Return the (x, y) coordinate for the center point of the cell that contains the specified text.  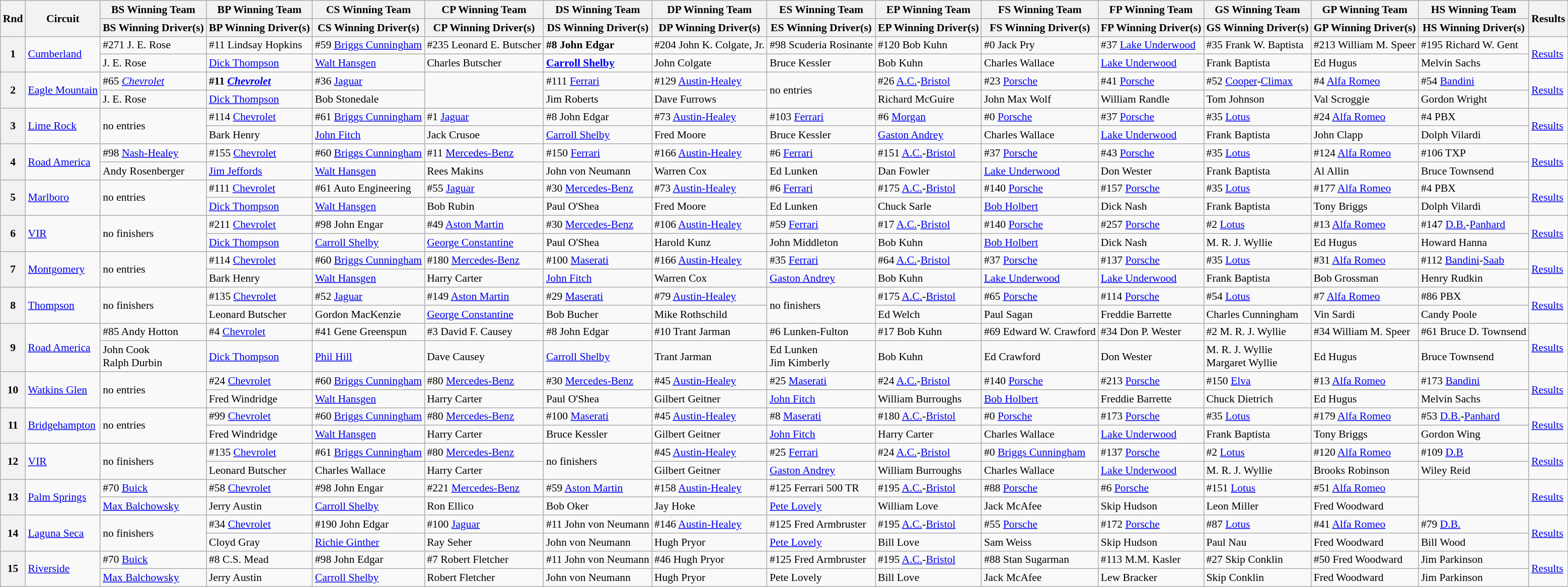
14 (13, 533)
8 (13, 305)
#52 Cooper-Climax (1257, 81)
CP Winning Team (484, 10)
FP Winning Driver(s) (1151, 28)
#36 Jaguar (368, 81)
#3 David F. Causey (484, 332)
#6 Lunken-Fulton (822, 332)
EP Winning Team (928, 10)
#151 Lotus (1257, 488)
7 (13, 270)
#61 Bruce D. Townsend (1474, 332)
#113 M.M. Kasler (1151, 560)
Mike Rothschild (710, 314)
#49 Aston Martin (484, 225)
#50 Fred Woodward (1365, 560)
Watkins Glen (62, 389)
DP Winning Team (710, 10)
Cloyd Gray (260, 542)
Sam Weiss (1040, 542)
#235 Leonard E. Butscher (484, 45)
Jim Roberts (598, 99)
Dan Fowler (928, 171)
GP Winning Team (1365, 10)
#55 Jaguar (484, 189)
Montgomery (62, 270)
Brooks Robinson (1365, 470)
Cumberland (62, 54)
Dave Furrows (710, 99)
3 (13, 126)
#172 Porsche (1151, 524)
Bob Grossman (1365, 279)
#180 Mercedes-Benz (484, 261)
Richard McGuire (928, 99)
BS Winning Team (153, 10)
#204 John K. Colgate, Jr. (710, 45)
#151 A.C.-Bristol (928, 153)
#24 Alfa Romeo (1365, 117)
BP Winning Driver(s) (260, 28)
#173 Porsche (1151, 416)
Lime Rock (62, 126)
#35 Ferrari (822, 261)
#8 C.S. Mead (260, 560)
DS Winning Driver(s) (598, 28)
CS Winning Team (368, 10)
#51 Alfa Romeo (1365, 488)
Jay Hoke (710, 507)
Dave Causey (484, 356)
Marlboro (62, 197)
Phil Hill (368, 356)
#25 Ferrari (822, 453)
#150 Ferrari (598, 153)
#177 Alfa Romeo (1365, 189)
Bob Oker (598, 507)
#4 Alfa Romeo (1365, 81)
#85 Andy Hotton (153, 332)
Ed Crawford (1040, 356)
#190 John Edgar (368, 524)
Eagle Mountain (62, 91)
#46 Hugh Pryor (710, 560)
#88 Porsche (1040, 488)
#147 D.B.-Panhard (1474, 225)
#31 Alfa Romeo (1365, 261)
Skip Conklin (1257, 578)
Gordon Wright (1474, 99)
#103 Ferrari (822, 117)
#34 Don P. Wester (1151, 332)
#55 Porsche (1040, 524)
BP Winning Team (260, 10)
13 (13, 497)
Andy Rosenberger (153, 171)
#2 M. R. J. Wyllie (1257, 332)
#129 Austin-Healey (710, 81)
#41 Gene Greenspun (368, 332)
M. R. J. Wyllie Margaret Wyllie (1257, 356)
2 (13, 91)
#17 Bob Kuhn (928, 332)
#79 Austin-Healey (710, 296)
Bridgehampton (62, 426)
Rnd (13, 18)
#54 Bandini (1474, 81)
HS Winning Driver(s) (1474, 28)
FS Winning Driver(s) (1040, 28)
CS Winning Driver(s) (368, 28)
Paul Sagan (1040, 314)
#98 Nash-Healey (153, 153)
#257 Porsche (1151, 225)
#146 Austin-Healey (710, 524)
9 (13, 347)
#29 Maserati (598, 296)
#65 Chevrolet (153, 81)
#43 Porsche (1151, 153)
5 (13, 197)
Bill Wood (1474, 542)
#59 Briggs Cunningham (368, 45)
#41 Porsche (1151, 81)
#112 Bandini-Saab (1474, 261)
John Colgate (710, 63)
Ron Ellico (484, 507)
Candy Poole (1474, 314)
#79 D.B. (1474, 524)
#11 Mercedes-Benz (484, 153)
#24 Chevrolet (260, 381)
#150 Elva (1257, 381)
#23 Porsche (1040, 81)
DS Winning Team (598, 10)
Ray Seher (484, 542)
12 (13, 462)
John Cook Ralph Durbin (153, 356)
Circuit (62, 18)
Val Scroggie (1365, 99)
#7 Robert Fletcher (484, 560)
#1 Jaguar (484, 117)
#120 Bob Kuhn (928, 45)
#149 Aston Martin (484, 296)
#173 Bandini (1474, 381)
William Randle (1151, 99)
Charles Butscher (484, 63)
10 (13, 389)
Thompson (62, 305)
6 (13, 233)
#98 John Edgar (368, 560)
Bob Stonedale (368, 99)
#98 Scuderia Rosinante (822, 45)
Paul Nau (1257, 542)
#157 Porsche (1151, 189)
ES Winning Team (822, 10)
Al Allin (1365, 171)
GP Winning Driver(s) (1365, 28)
#271 J. E. Rose (153, 45)
Ed Welch (928, 314)
#25 Maserati (822, 381)
Jack Crusoe (484, 135)
#213 Porsche (1151, 381)
Vin Sardi (1365, 314)
#54 Lotus (1257, 296)
#158 Austin-Healey (710, 488)
#109 D.B (1474, 453)
#111 Chevrolet (260, 189)
15 (13, 568)
Tom Johnson (1257, 99)
Henry Rudkin (1474, 279)
#65 Porsche (1040, 296)
#11 Lindsay Hopkins (260, 45)
#111 Ferrari (598, 81)
#59 Aston Martin (598, 488)
#6 Morgan (928, 117)
#213 William M. Speer (1365, 45)
#106 Austin-Healey (710, 225)
11 (13, 426)
#61 Auto Engineering (368, 189)
William Love (928, 507)
John Middleton (822, 242)
#88 Stan Sugarman (1040, 560)
#180 A.C.-Bristol (928, 416)
Leon Miller (1257, 507)
Trant Jarman (710, 356)
CP Winning Driver(s) (484, 28)
Charles Cunningham (1257, 314)
#7 Alfa Romeo (1365, 296)
Jim Jeffords (260, 171)
#64 A.C.-Bristol (928, 261)
1 (13, 54)
#100 Jaguar (484, 524)
#99 Chevrolet (260, 416)
#114 Porsche (1151, 296)
#27 Skip Conklin (1257, 560)
#125 Ferrari 500 TR (822, 488)
#6 Porsche (1151, 488)
EP Winning Driver(s) (928, 28)
#0 Jack Pry (1040, 45)
#87 Lotus (1257, 524)
#221 Mercedes-Benz (484, 488)
Robert Fletcher (484, 578)
#11 Chevrolet (260, 81)
Laguna Seca (62, 533)
BS Winning Driver(s) (153, 28)
#58 Chevrolet (260, 488)
Howard Hanna (1474, 242)
#179 Alfa Romeo (1365, 416)
Bob Bucher (598, 314)
#106 TXP (1474, 153)
#34 William M. Speer (1365, 332)
#86 PBX (1474, 296)
#211 Chevrolet (260, 225)
Palm Springs (62, 497)
#120 Alfa Romeo (1365, 453)
4 (13, 162)
Chuck Sarle (928, 207)
FP Winning Team (1151, 10)
#53 D.B.-Panhard (1474, 416)
Gordon MacKenzie (368, 314)
#35 Frank W. Baptista (1257, 45)
#124 Alfa Romeo (1365, 153)
#4 Chevrolet (260, 332)
#8 Maserati (822, 416)
Chuck Dietrich (1257, 399)
#17 A.C.-Bristol (928, 225)
DP Winning Driver(s) (710, 28)
Richie Ginther (368, 542)
John Max Wolf (1040, 99)
#195 Richard W. Gent (1474, 45)
Bob Rubin (484, 207)
#0 Briggs Cunningham (1040, 453)
Ed Lunken Jim Kimberly (822, 356)
#52 Jaguar (368, 296)
GS Winning Team (1257, 10)
GS Winning Driver(s) (1257, 28)
#10 Trant Jarman (710, 332)
#41 Alfa Romeo (1365, 524)
#37 Lake Underwood (1151, 45)
Gordon Wing (1474, 435)
#34 Chevrolet (260, 524)
#59 Ferrari (822, 225)
Lew Bracker (1151, 578)
Rees Makins (484, 171)
John Clapp (1365, 135)
Riverside (62, 568)
FS Winning Team (1040, 10)
ES Winning Driver(s) (822, 28)
Wiley Reid (1474, 470)
HS Winning Team (1474, 10)
#155 Chevrolet (260, 153)
#26 A.C.-Bristol (928, 81)
Harold Kunz (710, 242)
#69 Edward W. Crawford (1040, 332)
